Provide the (x, y) coordinate of the cell's center where the given text is located.  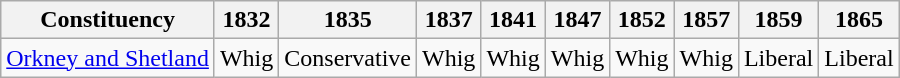
1841 (513, 20)
Conservative (348, 58)
1832 (246, 20)
1852 (642, 20)
1865 (859, 20)
1847 (577, 20)
1835 (348, 20)
1857 (706, 20)
1837 (449, 20)
1859 (778, 20)
Constituency (108, 20)
Orkney and Shetland (108, 58)
